Locate the cell with the specified text and output its [x, y] center coordinate. 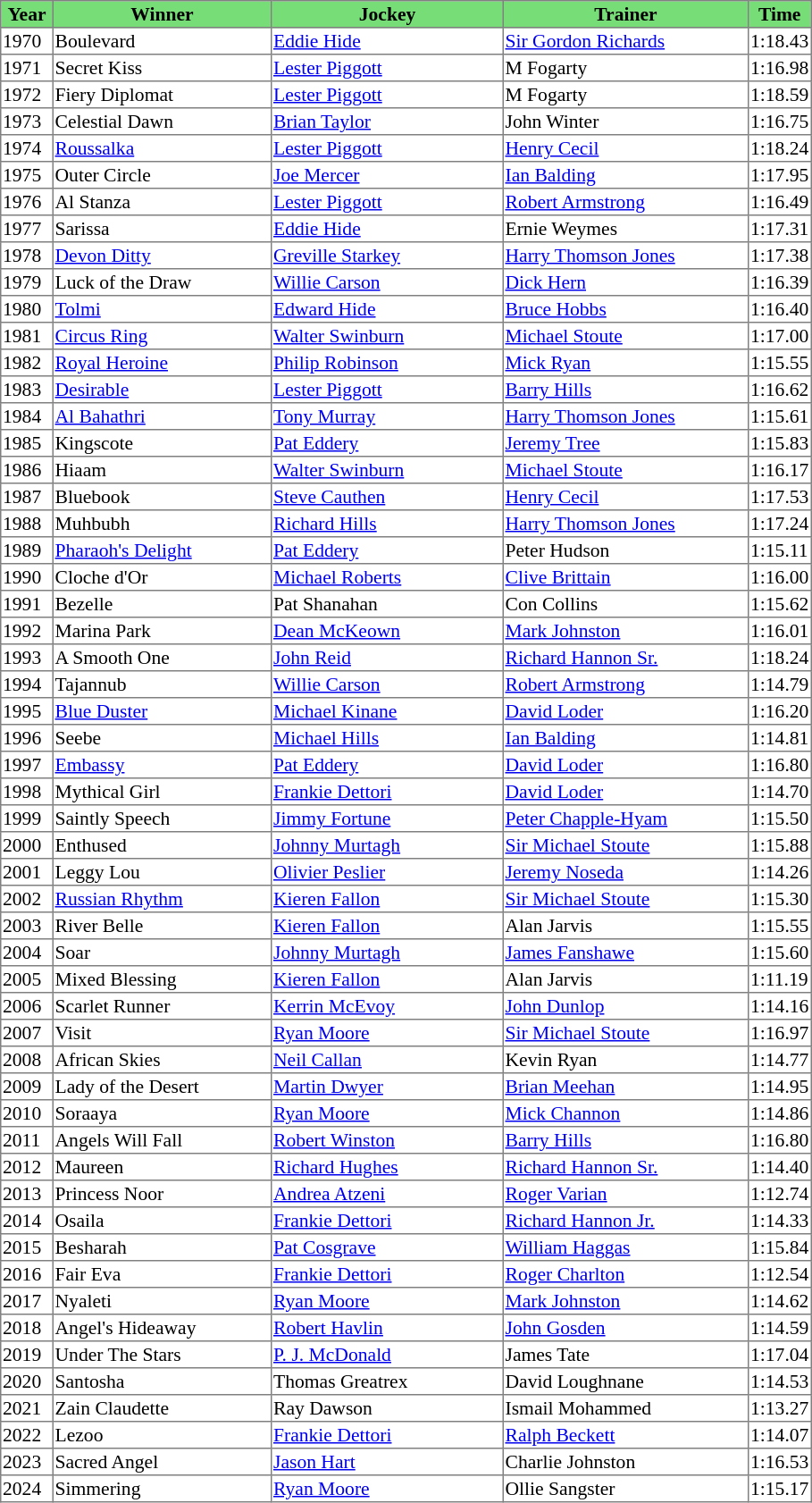
Nyaleti [162, 1301]
1:14.86 [780, 1113]
1:15.84 [780, 1247]
Ralph Beckett [625, 1435]
Zain Claudette [162, 1408]
Leggy Lou [162, 872]
Winner [162, 14]
1:17.04 [780, 1355]
1:17.53 [780, 497]
Scarlet Runner [162, 1006]
1970 [27, 41]
Joe Mercer [388, 175]
2022 [27, 1435]
Bezelle [162, 604]
Tolmi [162, 309]
1975 [27, 175]
Steve Cauthen [388, 497]
1994 [27, 684]
Con Collins [625, 604]
African Skies [162, 1060]
Visit [162, 1033]
2019 [27, 1355]
Al Bahathri [162, 416]
Blue Duster [162, 711]
1:16.75 [780, 122]
Lezoo [162, 1435]
Peter Hudson [625, 550]
Pat Shanahan [388, 604]
1:17.24 [780, 524]
Richard Hughes [388, 1167]
1:14.62 [780, 1301]
1:15.60 [780, 953]
Richard Hills [388, 524]
1:16.20 [780, 711]
Kingscote [162, 443]
Soar [162, 953]
Michael Kinane [388, 711]
John Reid [388, 658]
1978 [27, 256]
1:15.17 [780, 1489]
Roger Charlton [625, 1274]
1976 [27, 202]
1:14.81 [780, 738]
John Dunlop [625, 1006]
1991 [27, 604]
1996 [27, 738]
1:16.62 [780, 390]
1:14.16 [780, 1006]
2000 [27, 845]
1:14.79 [780, 684]
2017 [27, 1301]
1:14.95 [780, 1087]
Greville Starkey [388, 256]
Roger Varian [625, 1194]
Embassy [162, 765]
William Haggas [625, 1247]
2004 [27, 953]
Hiaam [162, 470]
Andrea Atzeni [388, 1194]
Cloche d'Or [162, 577]
1:12.54 [780, 1274]
Kevin Ryan [625, 1060]
1:15.88 [780, 845]
Tony Murray [388, 416]
Jason Hart [388, 1462]
Jimmy Fortune [388, 819]
Lady of the Desert [162, 1087]
Neil Callan [388, 1060]
1990 [27, 577]
2024 [27, 1489]
Time [780, 14]
1981 [27, 336]
Jeremy Noseda [625, 872]
1988 [27, 524]
1:14.26 [780, 872]
1:14.07 [780, 1435]
1998 [27, 792]
2013 [27, 1194]
Boulevard [162, 41]
James Tate [625, 1355]
2001 [27, 872]
David Loughnane [625, 1381]
Philip Robinson [388, 363]
Mixed Blessing [162, 979]
1:16.98 [780, 68]
2005 [27, 979]
Thomas Greatrex [388, 1381]
1:16.39 [780, 282]
1:16.49 [780, 202]
Secret Kiss [162, 68]
Robert Winston [388, 1140]
John Gosden [625, 1328]
1:15.61 [780, 416]
1985 [27, 443]
P. J. McDonald [388, 1355]
Soraaya [162, 1113]
1:14.53 [780, 1381]
Simmering [162, 1489]
Marina Park [162, 631]
Celestial Dawn [162, 122]
Edward Hide [388, 309]
1989 [27, 550]
Peter Chapple-Hyam [625, 819]
Angel's Hideaway [162, 1328]
Besharah [162, 1247]
1992 [27, 631]
1973 [27, 122]
Princess Noor [162, 1194]
2002 [27, 899]
1:17.38 [780, 256]
1:16.40 [780, 309]
1:16.53 [780, 1462]
John Winter [625, 122]
Luck of the Draw [162, 282]
2003 [27, 926]
Fair Eva [162, 1274]
Fiery Diplomat [162, 95]
1984 [27, 416]
Brian Meehan [625, 1087]
Pharaoh's Delight [162, 550]
Outer Circle [162, 175]
Year [27, 14]
1:18.59 [780, 95]
2015 [27, 1247]
Circus Ring [162, 336]
2016 [27, 1274]
Saintly Speech [162, 819]
2006 [27, 1006]
Osaila [162, 1221]
2011 [27, 1140]
1:18.43 [780, 41]
Angels Will Fall [162, 1140]
1:17.00 [780, 336]
Muhbubh [162, 524]
1:14.77 [780, 1060]
1:15.11 [780, 550]
Devon Ditty [162, 256]
Royal Heroine [162, 363]
2020 [27, 1381]
1993 [27, 658]
Richard Hannon Jr. [625, 1221]
1977 [27, 229]
Sacred Angel [162, 1462]
1983 [27, 390]
Al Stanza [162, 202]
1:14.59 [780, 1328]
Brian Taylor [388, 122]
1:14.70 [780, 792]
1:15.83 [780, 443]
Robert Havlin [388, 1328]
2023 [27, 1462]
Kerrin McEvoy [388, 1006]
1:11.19 [780, 979]
Under The Stars [162, 1355]
1:16.00 [780, 577]
Santosha [162, 1381]
Ismail Mohammed [625, 1408]
Michael Hills [388, 738]
2008 [27, 1060]
River Belle [162, 926]
1971 [27, 68]
2021 [27, 1408]
1:16.17 [780, 470]
Tajannub [162, 684]
Mick Channon [625, 1113]
1:16.97 [780, 1033]
Roussalka [162, 148]
Enthused [162, 845]
A Smooth One [162, 658]
Martin Dwyer [388, 1087]
Trainer [625, 14]
Jeremy Tree [625, 443]
2014 [27, 1221]
1979 [27, 282]
Sir Gordon Richards [625, 41]
1997 [27, 765]
Charlie Johnston [625, 1462]
Clive Brittain [625, 577]
1986 [27, 470]
1:15.30 [780, 899]
Dean McKeown [388, 631]
2012 [27, 1167]
1982 [27, 363]
1:17.31 [780, 229]
1:13.27 [780, 1408]
Dick Hern [625, 282]
Ollie Sangster [625, 1489]
1:15.50 [780, 819]
1980 [27, 309]
2007 [27, 1033]
2018 [27, 1328]
Sarissa [162, 229]
Maureen [162, 1167]
1:14.33 [780, 1221]
Seebe [162, 738]
1:12.74 [780, 1194]
1995 [27, 711]
Russian Rhythm [162, 899]
Ernie Weymes [625, 229]
Mythical Girl [162, 792]
1999 [27, 819]
2009 [27, 1087]
Jockey [388, 14]
Pat Cosgrave [388, 1247]
1972 [27, 95]
Olivier Peslier [388, 872]
Ray Dawson [388, 1408]
1987 [27, 497]
1974 [27, 148]
Michael Roberts [388, 577]
1:17.95 [780, 175]
Mick Ryan [625, 363]
1:16.01 [780, 631]
2010 [27, 1113]
Desirable [162, 390]
1:14.40 [780, 1167]
1:15.62 [780, 604]
James Fanshawe [625, 953]
Bruce Hobbs [625, 309]
Bluebook [162, 497]
